Pinpoint the cell where the given text exists, returning its (x, y) midpoint coordinate. 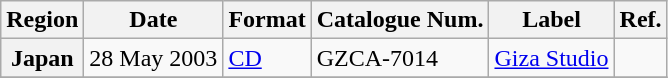
28 May 2003 (154, 58)
Date (154, 20)
Japan (42, 58)
Giza Studio (552, 58)
Region (42, 20)
CD (267, 58)
Catalogue Num. (400, 20)
Label (552, 20)
GZCA-7014 (400, 58)
Format (267, 20)
Ref. (640, 20)
